Determine the (x, y) coordinate at the center of the cell enclosing the given text.  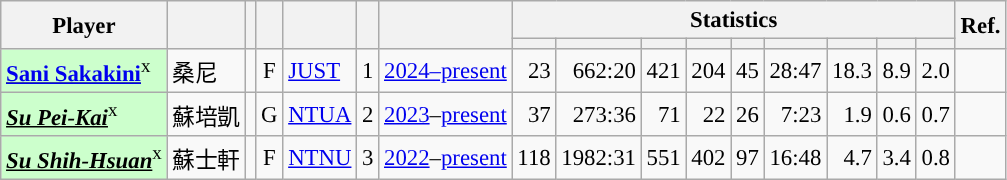
551 (664, 158)
蘇培凱 (206, 115)
3.4 (896, 158)
1 (368, 71)
NTNU (320, 158)
97 (748, 158)
Statistics (734, 20)
0.6 (896, 115)
273:36 (598, 115)
8.9 (896, 71)
Su Shih-Hsuanx (84, 158)
402 (708, 158)
421 (664, 71)
22 (708, 115)
2.0 (936, 71)
JUST (320, 71)
蘇士軒 (206, 158)
118 (534, 158)
7:23 (796, 115)
71 (664, 115)
662:20 (598, 71)
1.9 (852, 115)
Player (84, 25)
NTUA (320, 115)
Ref. (980, 25)
28:47 (796, 71)
Sani Sakakinix (84, 71)
Su Pei-Kaix (84, 115)
2024–present (446, 71)
3 (368, 158)
16:48 (796, 158)
18.3 (852, 71)
2 (368, 115)
0.7 (936, 115)
2023–present (446, 115)
37 (534, 115)
2022–present (446, 158)
26 (748, 115)
23 (534, 71)
桑尼 (206, 71)
G (270, 115)
1982:31 (598, 158)
204 (708, 71)
45 (748, 71)
0.8 (936, 158)
4.7 (852, 158)
